Find where the given text appears and provide that cell's center as (x, y) coordinate. 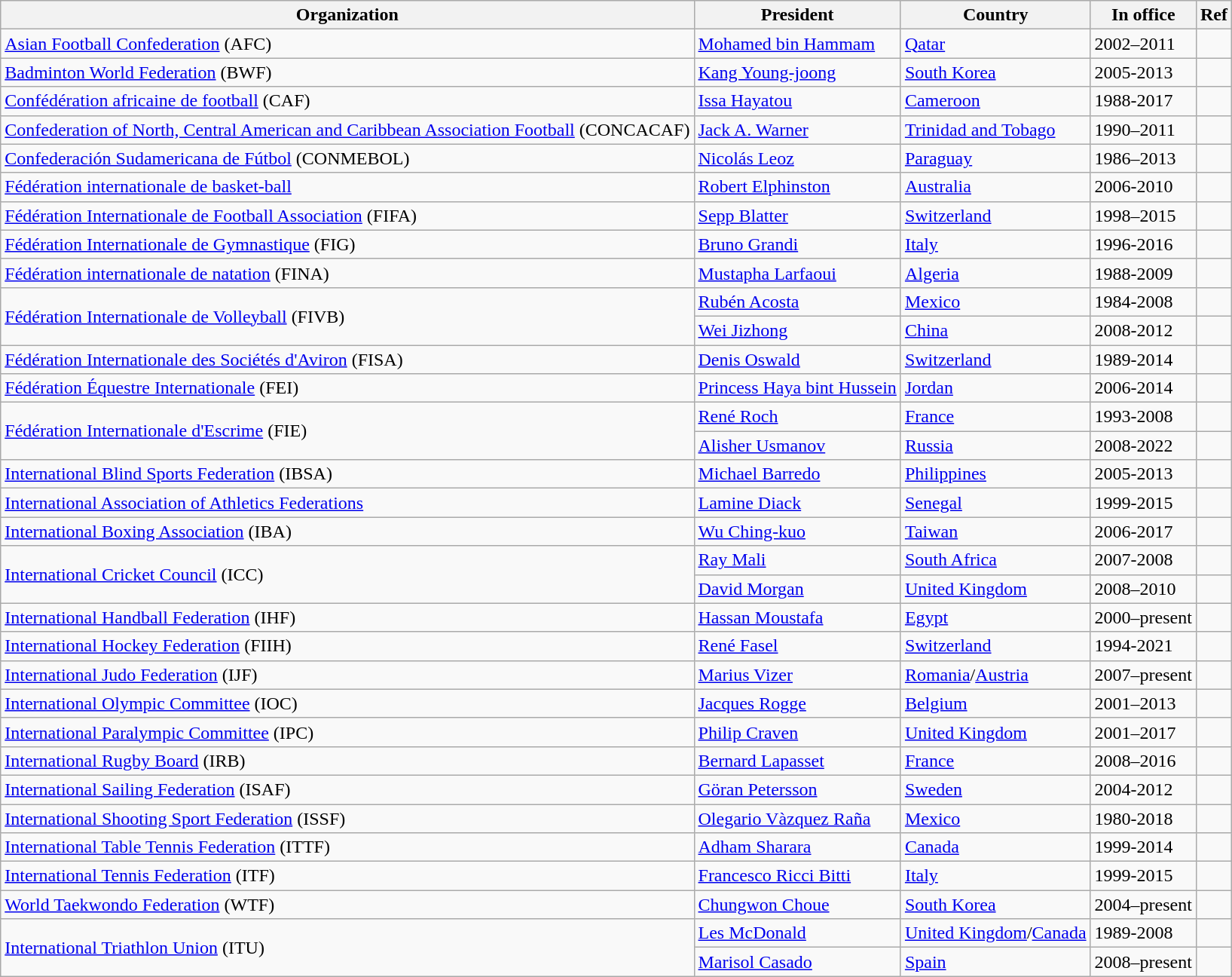
Paraguay (995, 158)
Jordan (995, 388)
Ray Mali (797, 560)
Les McDonald (797, 933)
International Judo Federation (IJF) (347, 675)
1994-2021 (1143, 646)
Marius Vizer (797, 675)
2001–2013 (1143, 703)
President (797, 15)
Wei Jizhong (797, 330)
Fédération Internationale de Gymnastique (FIG) (347, 244)
2007–present (1143, 675)
2004-2012 (1143, 789)
1998–2015 (1143, 216)
Philip Craven (797, 732)
2008-2012 (1143, 330)
Organization (347, 15)
Russia (995, 446)
Denis Oswald (797, 360)
International Boxing Association (IBA) (347, 531)
David Morgan (797, 589)
International Olympic Committee (IOC) (347, 703)
Philippines (995, 474)
Jack A. Warner (797, 130)
International Table Tennis Federation (ITTF) (347, 847)
World Taekwondo Federation (WTF) (347, 905)
International Cricket Council (ICC) (347, 574)
International Triathlon Union (ITU) (347, 948)
2007-2008 (1143, 560)
Confederación Sudamericana de Fútbol (CONMEBOL) (347, 158)
Bruno Grandi (797, 244)
1988-2009 (1143, 273)
Australia (995, 187)
Jacques Rogge (797, 703)
China (995, 330)
Lamine Diack (797, 503)
International Hockey Federation (FIIH) (347, 646)
1984-2008 (1143, 302)
2008–2016 (1143, 761)
Algeria (995, 273)
Chungwon Choue (797, 905)
René Fasel (797, 646)
1990–2011 (1143, 130)
Michael Barredo (797, 474)
2006-2017 (1143, 531)
Sepp Blatter (797, 216)
International Shooting Sport Federation (ISSF) (347, 818)
Sweden (995, 789)
International Blind Sports Federation (IBSA) (347, 474)
Fédération Internationale d'Escrime (FIE) (347, 431)
René Roch (797, 417)
Olegario Vàzquez Raña (797, 818)
Wu Ching-kuo (797, 531)
Cameroon (995, 101)
Francesco Ricci Bitti (797, 876)
1988-2017 (1143, 101)
Fédération Internationale de Volleyball (FIVB) (347, 316)
Fédération Équestre Internationale (FEI) (347, 388)
Fédération Internationale des Sociétés d'Aviron (FISA) (347, 360)
Fédération internationale de natation (FINA) (347, 273)
Princess Haya bint Hussein (797, 388)
2004–present (1143, 905)
Mohamed bin Hammam (797, 44)
International Tennis Federation (ITF) (347, 876)
Göran Petersson (797, 789)
1986–2013 (1143, 158)
Mustapha Larfaoui (797, 273)
1989-2014 (1143, 360)
Nicolás Leoz (797, 158)
Egypt (995, 617)
2008–present (1143, 962)
Taiwan (995, 531)
Romania/Austria (995, 675)
Marisol Casado (797, 962)
Fédération internationale de basket-ball (347, 187)
Country (995, 15)
South Africa (995, 560)
1980-2018 (1143, 818)
Robert Elphinston (797, 187)
Confederation of North, Central American and Caribbean Association Football (CONCACAF) (347, 130)
Qatar (995, 44)
Badminton World Federation (BWF) (347, 72)
Issa Hayatou (797, 101)
Confédération africaine de football (CAF) (347, 101)
2006-2010 (1143, 187)
2002–2011 (1143, 44)
1993-2008 (1143, 417)
2000–present (1143, 617)
International Handball Federation (IHF) (347, 617)
Senegal (995, 503)
Ref (1213, 15)
International Rugby Board (IRB) (347, 761)
1999-2014 (1143, 847)
International Sailing Federation (ISAF) (347, 789)
Bernard Lapasset (797, 761)
2008-2022 (1143, 446)
International Association of Athletics Federations (347, 503)
Trinidad and Tobago (995, 130)
Fédération Internationale de Football Association (FIFA) (347, 216)
Canada (995, 847)
2001–2017 (1143, 732)
Alisher Usmanov (797, 446)
Spain (995, 962)
United Kingdom/Canada (995, 933)
Hassan Moustafa (797, 617)
International Paralympic Committee (IPC) (347, 732)
Belgium (995, 703)
Adham Sharara (797, 847)
In office (1143, 15)
2008–2010 (1143, 589)
Rubén Acosta (797, 302)
Kang Young-joong (797, 72)
1989-2008 (1143, 933)
2006-2014 (1143, 388)
Asian Football Confederation (AFC) (347, 44)
1996-2016 (1143, 244)
